Locate the cell with the specified text and output its (X, Y) center coordinate. 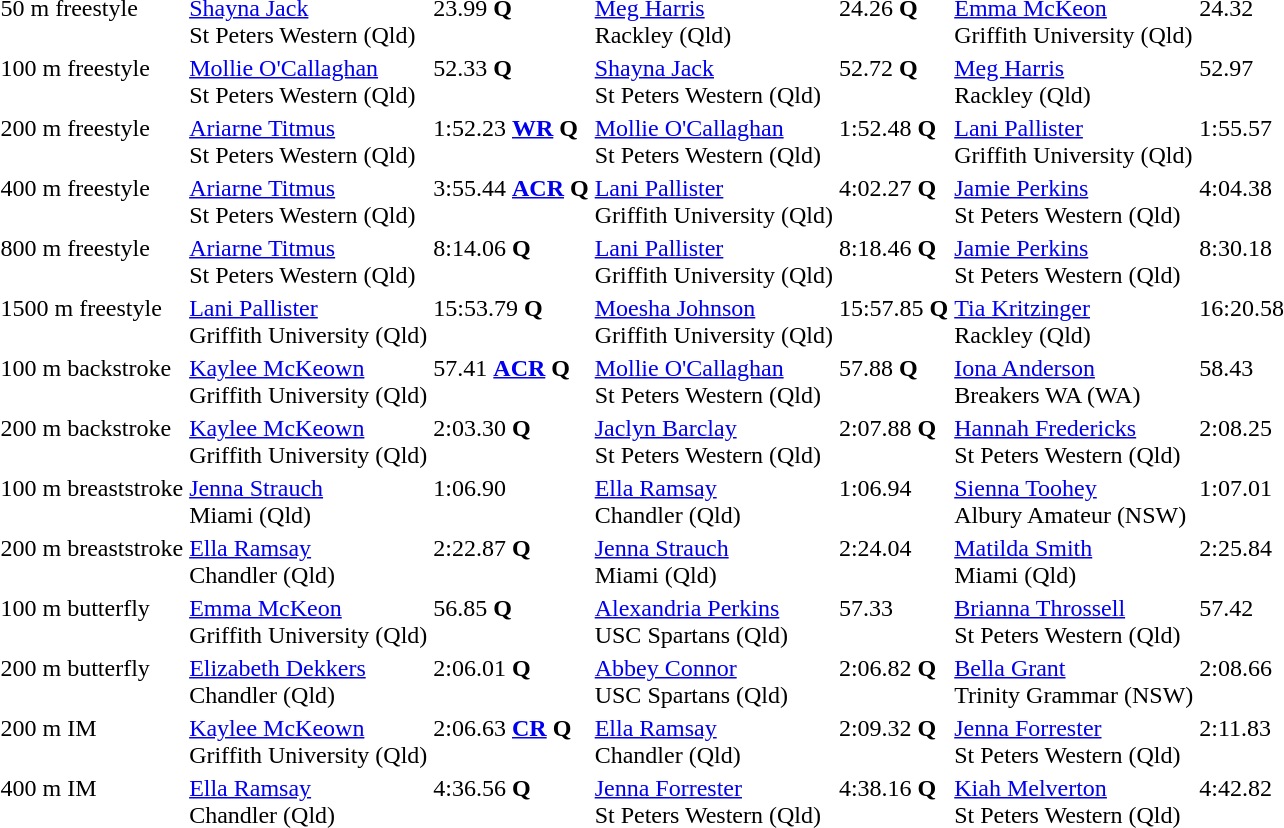
1:06.90 (511, 502)
56.85 Q (511, 622)
Moesha JohnsonGriffith University (Qld) (714, 322)
Iona AndersonBreakers WA (WA) (1074, 382)
Hannah FredericksSt Peters Western (Qld) (1074, 442)
Brianna ThrossellSt Peters Western (Qld) (1074, 622)
57.88 Q (893, 382)
57.41 ACR Q (511, 382)
15:57.85 Q (893, 322)
2:09.32 Q (893, 742)
Jaclyn BarclaySt Peters Western (Qld) (714, 442)
Abbey ConnorUSC Spartans (Qld) (714, 682)
4:02.27 Q (893, 202)
2:06.63 CR Q (511, 742)
1:52.48 Q (893, 142)
Alexandria PerkinsUSC Spartans (Qld) (714, 622)
Tia KritzingerRackley (Qld) (1074, 322)
Shayna JackSt Peters Western (Qld) (714, 82)
2:03.30 Q (511, 442)
8:14.06 Q (511, 262)
52.33 Q (511, 82)
8:18.46 Q (893, 262)
2:22.87 Q (511, 562)
1:52.23 WR Q (511, 142)
2:06.01 Q (511, 682)
15:53.79 Q (511, 322)
2:07.88 Q (893, 442)
2:24.04 (893, 562)
1:06.94 (893, 502)
3:55.44 ACR Q (511, 202)
Elizabeth DekkersChandler (Qld) (308, 682)
2:06.82 Q (893, 682)
Sienna TooheyAlbury Amateur (NSW) (1074, 502)
Meg HarrisRackley (Qld) (1074, 82)
Matilda SmithMiami (Qld) (1074, 562)
57.33 (893, 622)
Jenna ForresterSt Peters Western (Qld) (1074, 742)
Emma McKeonGriffith University (Qld) (308, 622)
Bella GrantTrinity Grammar (NSW) (1074, 682)
52.72 Q (893, 82)
